Pinpoint the cell where the given text exists, returning its [x, y] midpoint coordinate. 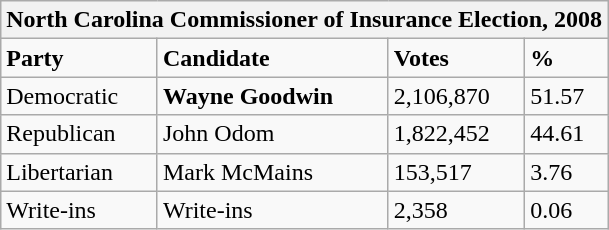
Republican [80, 134]
1,822,452 [456, 134]
51.57 [566, 96]
44.61 [566, 134]
Candidate [272, 58]
2,106,870 [456, 96]
153,517 [456, 172]
% [566, 58]
Wayne Goodwin [272, 96]
Party [80, 58]
0.06 [566, 210]
Libertarian [80, 172]
2,358 [456, 210]
3.76 [566, 172]
John Odom [272, 134]
North Carolina Commissioner of Insurance Election, 2008 [304, 20]
Democratic [80, 96]
Votes [456, 58]
Mark McMains [272, 172]
